For the text-containing cell, return its midpoint in [X, Y] coordinate format. 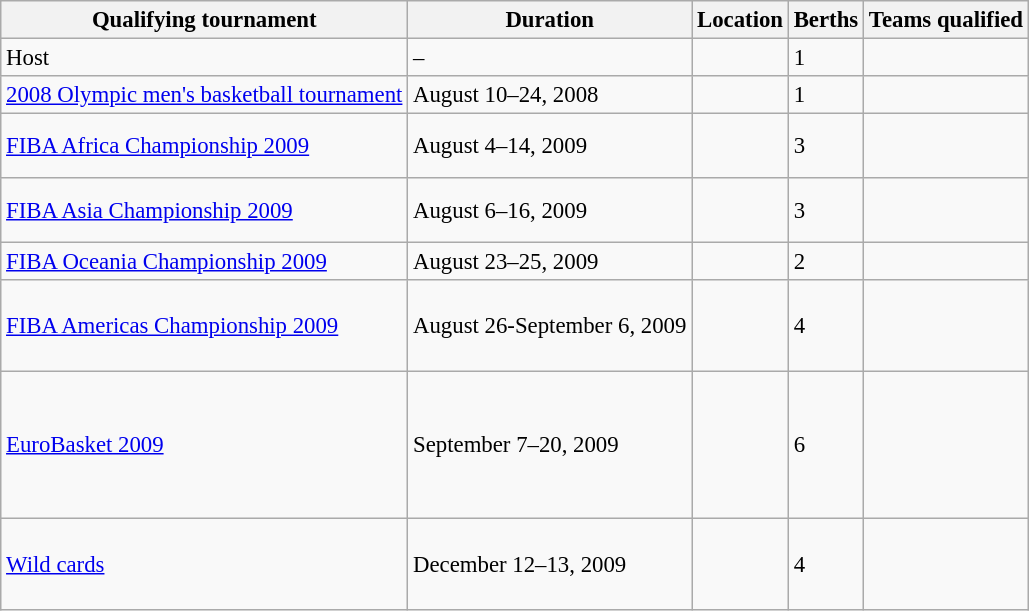
6 [826, 445]
FIBA Africa Championship 2009 [204, 146]
FIBA Americas Championship 2009 [204, 326]
Host [204, 58]
September 7–20, 2009 [550, 445]
EuroBasket 2009 [204, 445]
Berths [826, 20]
August 4–14, 2009 [550, 146]
2 [826, 262]
Teams qualified [946, 20]
FIBA Asia Championship 2009 [204, 210]
December 12–13, 2009 [550, 564]
August 6–16, 2009 [550, 210]
August 26-September 6, 2009 [550, 326]
Qualifying tournament [204, 20]
August 10–24, 2008 [550, 95]
– [550, 58]
2008 Olympic men's basketball tournament [204, 95]
August 23–25, 2009 [550, 262]
FIBA Oceania Championship 2009 [204, 262]
Duration [550, 20]
Wild cards [204, 564]
Location [740, 20]
